Output the [x, y] coordinate of the center of the cell containing the given text.  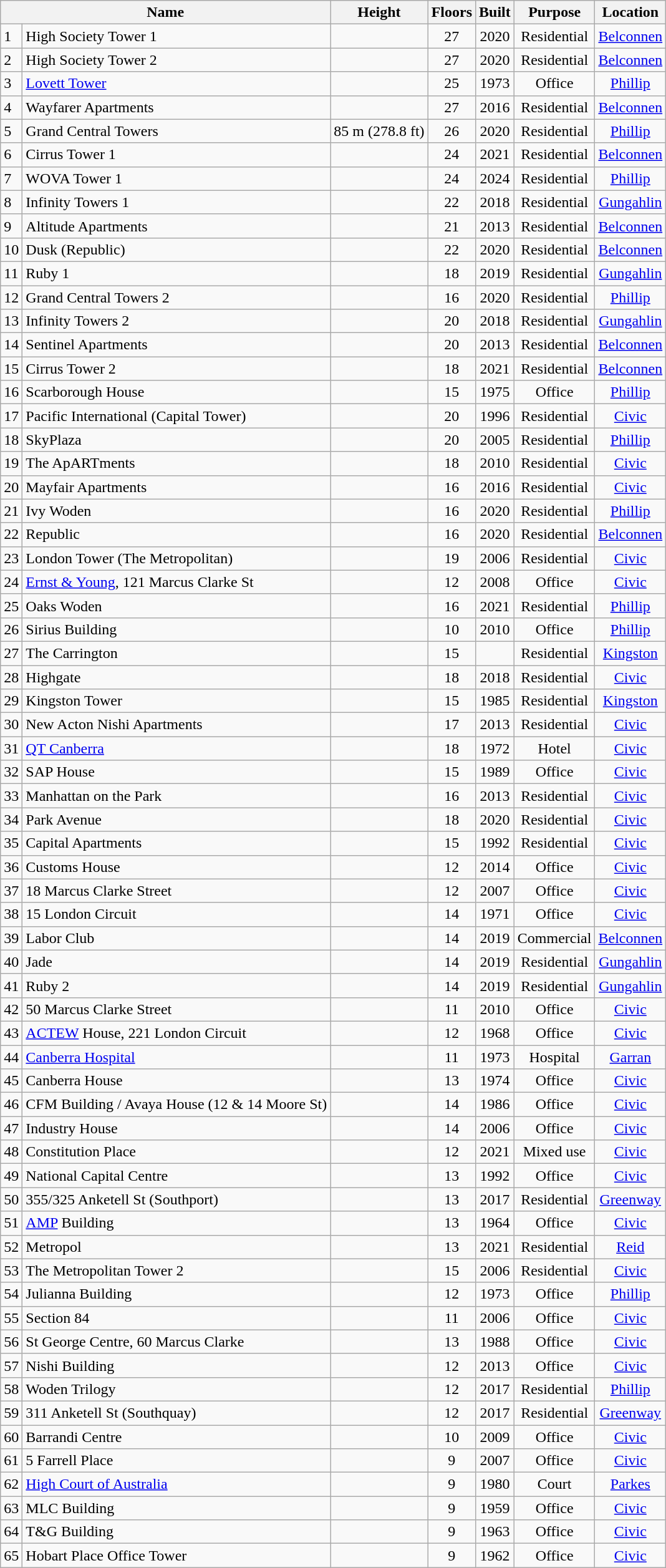
4 [11, 107]
53 [11, 1270]
Canberra Hospital [176, 1057]
49 [11, 1176]
Grand Central Towers [176, 131]
2005 [495, 440]
3 [11, 84]
Republic [176, 535]
23 [11, 558]
8 [11, 202]
63 [11, 1508]
1980 [495, 1484]
43 [11, 1033]
1974 [495, 1081]
31 [11, 748]
The ApARTments [176, 463]
46 [11, 1105]
Cirrus Tower 1 [176, 155]
38 [11, 914]
2014 [495, 867]
57 [11, 1365]
1988 [495, 1342]
65 [11, 1556]
High Court of Australia [176, 1484]
Hotel [554, 748]
Oaks Woden [176, 606]
311 Anketell St (Southquay) [176, 1413]
48 [11, 1152]
Capital Apartments [176, 843]
85 m (278.8 ft) [379, 131]
Name [166, 12]
New Acton Nishi Apartments [176, 725]
Canberra House [176, 1081]
30 [11, 725]
Sirius Building [176, 629]
Mixed use [554, 1152]
Parkes [630, 1484]
55 [11, 1318]
39 [11, 938]
Altitude Apartments [176, 226]
Park Avenue [176, 820]
Reid [630, 1247]
61 [11, 1461]
WOVA Tower 1 [176, 178]
59 [11, 1413]
35 [11, 843]
Built [495, 12]
1963 [495, 1532]
1971 [495, 914]
34 [11, 820]
42 [11, 1009]
Wayfarer Apartments [176, 107]
60 [11, 1436]
Mayfair Apartments [176, 487]
High Society Tower 2 [176, 60]
Hobart Place Office Tower [176, 1556]
QT Canberra [176, 748]
1959 [495, 1508]
6 [11, 155]
Nishi Building [176, 1365]
The Carrington [176, 653]
50 Marcus Clarke Street [176, 1009]
Ruby 1 [176, 273]
5 [11, 131]
Purpose [554, 12]
1996 [495, 416]
London Tower (The Metropolitan) [176, 558]
ACTEW House, 221 London Circuit [176, 1033]
5 Farrell Place [176, 1461]
2009 [495, 1436]
28 [11, 677]
Ruby 2 [176, 985]
T&G Building [176, 1532]
Hospital [554, 1057]
15 London Circuit [176, 914]
Kingston Tower [176, 701]
37 [11, 891]
High Society Tower 1 [176, 36]
Industry House [176, 1128]
50 [11, 1199]
1986 [495, 1105]
62 [11, 1484]
40 [11, 962]
58 [11, 1389]
Jade [176, 962]
Julianna Building [176, 1294]
Location [630, 12]
Ivy Woden [176, 511]
Pacific International (Capital Tower) [176, 416]
Section 84 [176, 1318]
Ernst & Young, 121 Marcus Clarke St [176, 582]
Commercial [554, 938]
AMP Building [176, 1223]
Height [379, 12]
51 [11, 1223]
The Metropolitan Tower 2 [176, 1270]
Garran [630, 1057]
2 [11, 60]
Grand Central Towers 2 [176, 298]
1964 [495, 1223]
Metropol [176, 1247]
2024 [495, 178]
Customs House [176, 867]
Cirrus Tower 2 [176, 369]
Lovett Tower [176, 84]
CFM Building / Avaya House (12 & 14 Moore St) [176, 1105]
MLC Building [176, 1508]
52 [11, 1247]
1975 [495, 392]
1985 [495, 701]
National Capital Centre [176, 1176]
Floors [451, 12]
47 [11, 1128]
33 [11, 796]
1972 [495, 748]
SkyPlaza [176, 440]
1 [11, 36]
54 [11, 1294]
SAP House [176, 772]
2008 [495, 582]
Dusk (Republic) [176, 249]
18 Marcus Clarke Street [176, 891]
Infinity Towers 1 [176, 202]
Woden Trilogy [176, 1389]
Barrandi Centre [176, 1436]
45 [11, 1081]
Scarborough House [176, 392]
Sentinel Apartments [176, 345]
7 [11, 178]
St George Centre, 60 Marcus Clarke [176, 1342]
Court [554, 1484]
64 [11, 1532]
Infinity Towers 2 [176, 321]
Manhattan on the Park [176, 796]
355/325 Anketell St (Southport) [176, 1199]
Labor Club [176, 938]
36 [11, 867]
56 [11, 1342]
1989 [495, 772]
41 [11, 985]
29 [11, 701]
1962 [495, 1556]
1968 [495, 1033]
Highgate [176, 677]
32 [11, 772]
44 [11, 1057]
Constitution Place [176, 1152]
